Identify which cell holds the provided text, then report its (x, y) central coordinate. 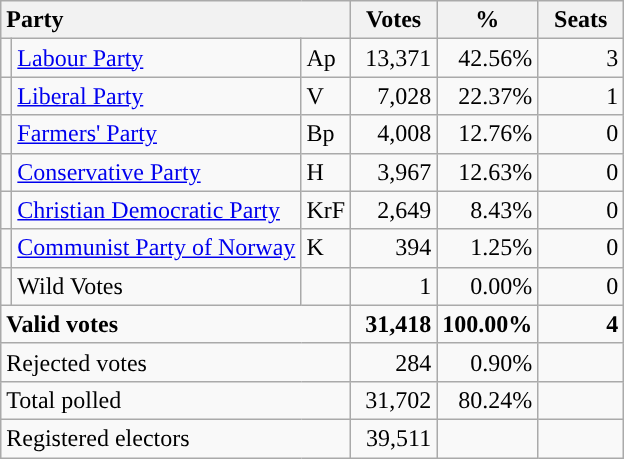
% (488, 20)
Christian Democratic Party (156, 210)
Ap (326, 58)
7,028 (394, 96)
V (326, 96)
394 (394, 248)
Conservative Party (156, 172)
31,702 (394, 400)
0.00% (488, 286)
13,371 (394, 58)
80.24% (488, 400)
Rejected votes (176, 362)
4 (581, 324)
12.63% (488, 172)
12.76% (488, 134)
Votes (394, 20)
31,418 (394, 324)
Valid votes (176, 324)
Wild Votes (156, 286)
2,649 (394, 210)
K (326, 248)
1.25% (488, 248)
4,008 (394, 134)
0.90% (488, 362)
3,967 (394, 172)
Registered electors (176, 438)
284 (394, 362)
Total polled (176, 400)
100.00% (488, 324)
Farmers' Party (156, 134)
Party (176, 20)
Labour Party (156, 58)
42.56% (488, 58)
Bp (326, 134)
Liberal Party (156, 96)
H (326, 172)
Seats (581, 20)
KrF (326, 210)
22.37% (488, 96)
3 (581, 58)
39,511 (394, 438)
8.43% (488, 210)
Communist Party of Norway (156, 248)
